Return [x, y] of the center of cell containing provided text 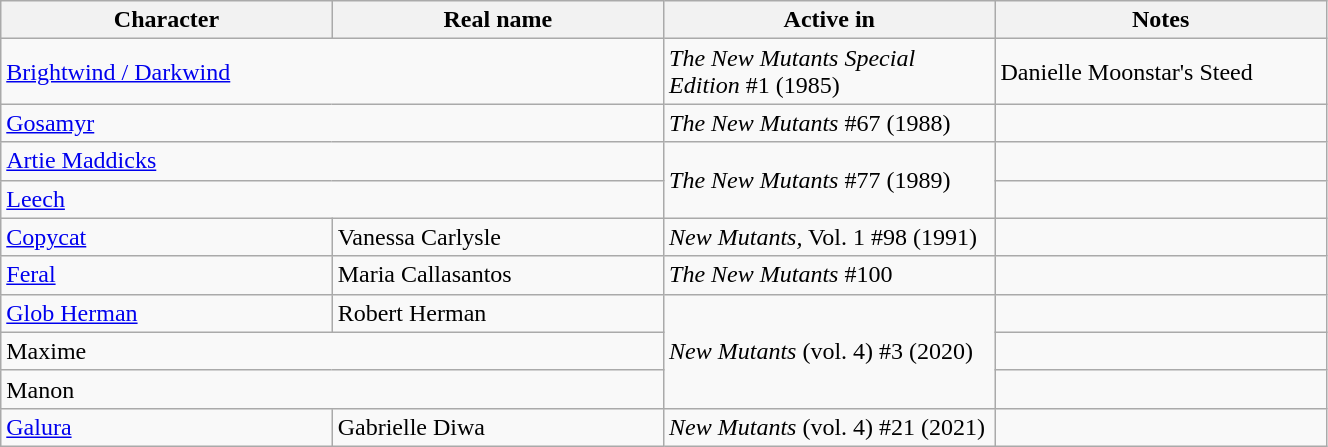
Copycat [166, 237]
Real name [498, 20]
Vanessa Carlysle [498, 237]
Brightwind / Darkwind [332, 72]
Gabrielle Diwa [498, 427]
Character [166, 20]
Danielle Moonstar's Steed [1160, 72]
Notes [1160, 20]
Leech [332, 199]
Active in [830, 20]
The New Mutants #67 (1988) [830, 123]
The New Mutants #77 (1989) [830, 180]
Maxime [332, 351]
Galura [166, 427]
Glob Herman [166, 313]
Manon [332, 389]
The New Mutants #100 [830, 275]
The New Mutants Special Edition #1 (1985) [830, 72]
New Mutants (vol. 4) #21 (2021) [830, 427]
Artie Maddicks [332, 161]
New Mutants, Vol. 1 #98 (1991) [830, 237]
Robert Herman [498, 313]
New Mutants (vol. 4) #3 (2020) [830, 351]
Feral [166, 275]
Gosamyr [332, 123]
Maria Callasantos [498, 275]
